Detect which cell encompasses the target text, then output its [X, Y] center coordinate. 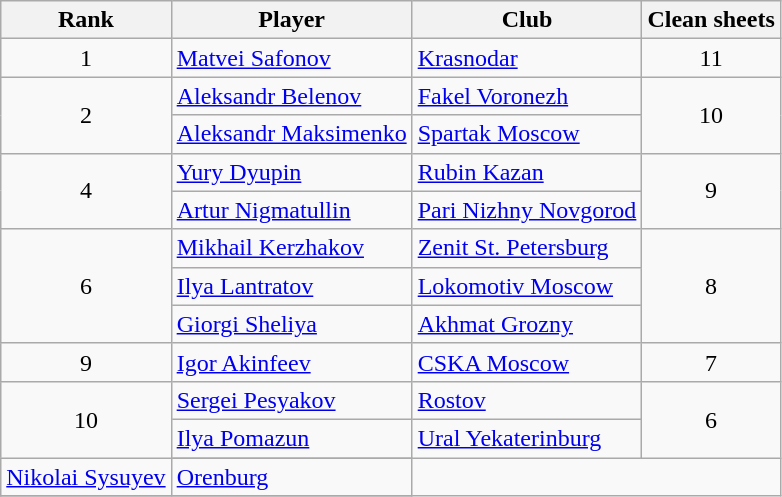
Artur Nigmatullin [292, 210]
11 [711, 58]
8 [711, 286]
Aleksandr Maksimenko [292, 134]
Club [527, 20]
Ilya Pomazun [292, 438]
Akhmat Grozny [527, 324]
Mikhail Kerzhakov [292, 248]
4 [86, 191]
Orenburg [292, 477]
Rank [86, 20]
Giorgi Sheliya [292, 324]
2 [86, 115]
Matvei Safonov [292, 58]
Rostov [527, 400]
Aleksandr Belenov [292, 96]
Clean sheets [711, 20]
Pari Nizhny Novgorod [527, 210]
Nikolai Sysuyev [86, 477]
Spartak Moscow [527, 134]
Fakel Voronezh [527, 96]
Lokomotiv Moscow [527, 286]
Ilya Lantratov [292, 286]
Player [292, 20]
1 [86, 58]
Sergei Pesyakov [292, 400]
Krasnodar [527, 58]
Rubin Kazan [527, 172]
7 [711, 362]
Ural Yekaterinburg [527, 438]
Igor Akinfeev [292, 362]
CSKA Moscow [527, 362]
Zenit St. Petersburg [527, 248]
Yury Dyupin [292, 172]
